For the text-containing cell, return its midpoint in [x, y] coordinate format. 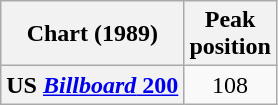
US Billboard 200 [92, 85]
Chart (1989) [92, 34]
Peakposition [230, 34]
108 [230, 85]
